Provide the (x, y) coordinate of the cell's center where the given text is located.  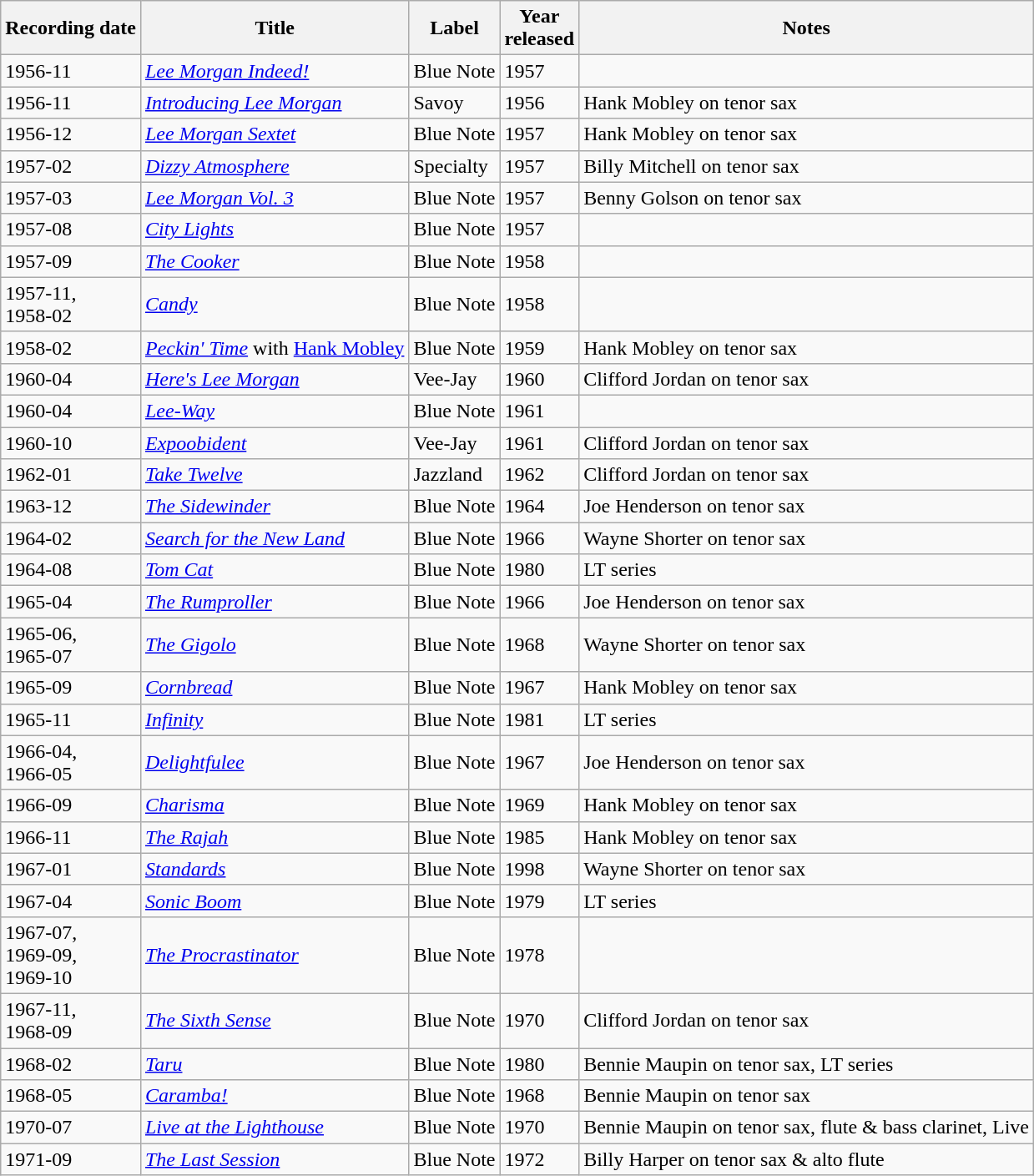
1971-09 (71, 1159)
Standards (274, 869)
Sonic Boom (274, 901)
1962 (539, 475)
1968-02 (71, 1064)
1972 (539, 1159)
Lee Morgan Vol. 3 (274, 198)
1965-09 (71, 688)
City Lights (274, 230)
Label (454, 28)
Take Twelve (274, 475)
1959 (539, 347)
1956 (539, 103)
1957-08 (71, 230)
Cornbread (274, 688)
Specialty (454, 166)
Search for the New Land (274, 538)
1998 (539, 869)
The Rumproller (274, 602)
1965-11 (71, 719)
1965-04 (71, 602)
Bennie Maupin on tenor sax (806, 1096)
1968-05 (71, 1096)
1956-12 (71, 134)
1964-08 (71, 570)
Taru (274, 1064)
1967-07, 1969-09, 1969-10 (71, 955)
Benny Golson on tenor sax (806, 198)
1965-06, 1965-07 (71, 644)
Recording date (71, 28)
Bennie Maupin on tenor sax, LT series (806, 1064)
Lee Morgan Indeed! (274, 71)
Charisma (274, 805)
The Gigolo (274, 644)
Notes (806, 28)
1964-02 (71, 538)
1957-02 (71, 166)
Billy Mitchell on tenor sax (806, 166)
1957-09 (71, 261)
Tom Cat (274, 570)
Caramba! (274, 1096)
The Sixth Sense (274, 1020)
1966-11 (71, 837)
Bennie Maupin on tenor sax, flute & bass clarinet, Live (806, 1128)
Savoy (454, 103)
1963-12 (71, 507)
1966-09 (71, 805)
The Sidewinder (274, 507)
Live at the Lighthouse (274, 1128)
The Procrastinator (274, 955)
1958-02 (71, 347)
1960-10 (71, 443)
1962-01 (71, 475)
Year released (539, 28)
The Last Session (274, 1159)
1981 (539, 719)
The Rajah (274, 837)
Billy Harper on tenor sax & alto flute (806, 1159)
Title (274, 28)
1964 (539, 507)
Lee-Way (274, 411)
Expoobident (274, 443)
1978 (539, 955)
Delightfulee (274, 763)
1969 (539, 805)
Jazzland (454, 475)
1967-01 (71, 869)
1966-04, 1966-05 (71, 763)
Infinity (274, 719)
Here's Lee Morgan (274, 379)
1967-11, 1968-09 (71, 1020)
1985 (539, 837)
1957-11, 1958-02 (71, 304)
Peckin' Time with Hank Mobley (274, 347)
1967-04 (71, 901)
Dizzy Atmosphere (274, 166)
1979 (539, 901)
Lee Morgan Sextet (274, 134)
The Cooker (274, 261)
1957-03 (71, 198)
1970-07 (71, 1128)
Candy (274, 304)
1960 (539, 379)
Introducing Lee Morgan (274, 103)
